Pinpoint the cell where the given text exists, returning its (x, y) midpoint coordinate. 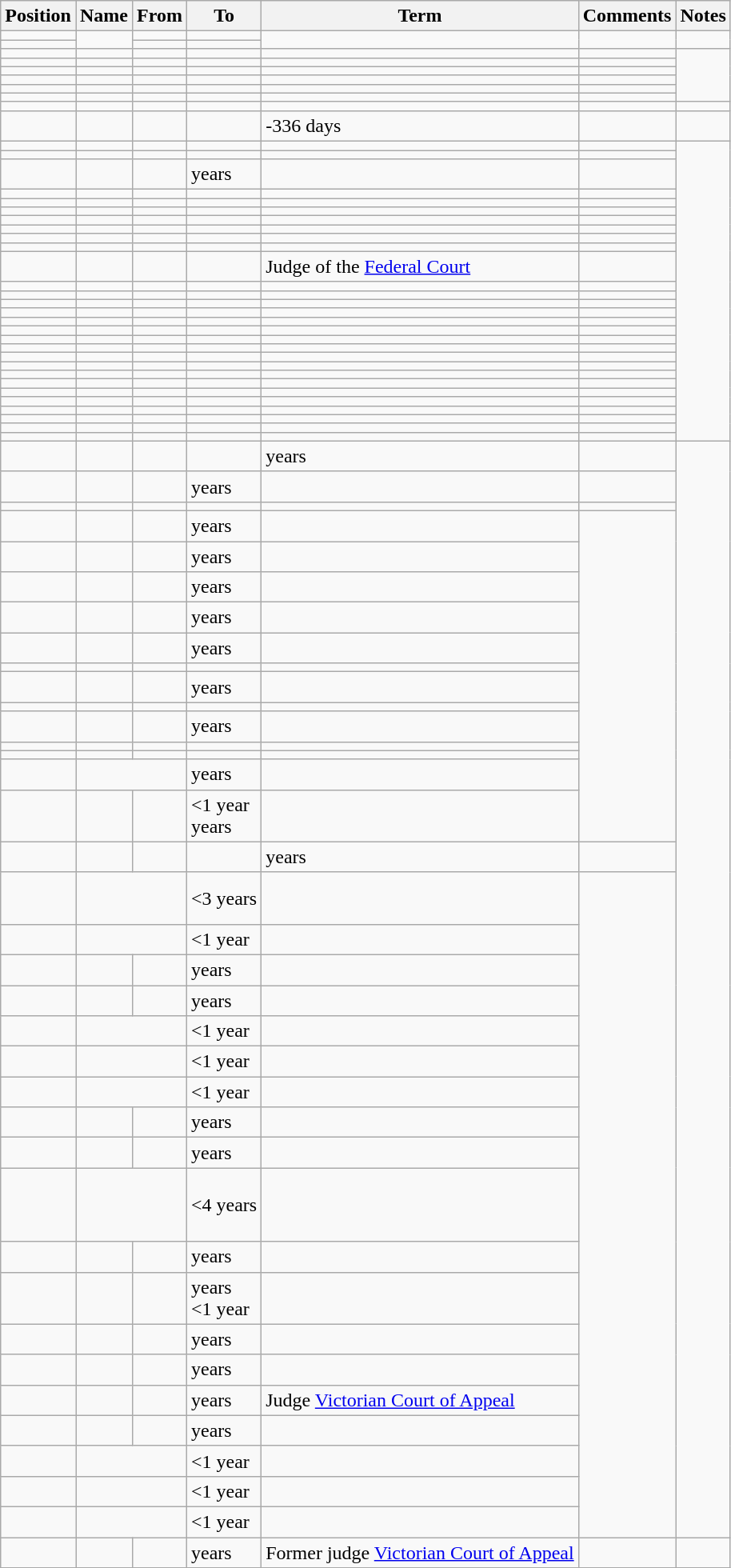
Judge of the Federal Court (420, 266)
<4 years (224, 1205)
years <1 year (224, 1298)
From (160, 16)
<3 years (224, 898)
Former judge Victorian Court of Appeal (420, 1553)
Judge Victorian Court of Appeal (420, 1400)
To (224, 16)
Notes (703, 16)
Name (104, 16)
Term (420, 16)
-336 days (420, 126)
Position (38, 16)
<1 year years (224, 816)
Comments (627, 16)
